Locate the cell with the specified text and output its [X, Y] center coordinate. 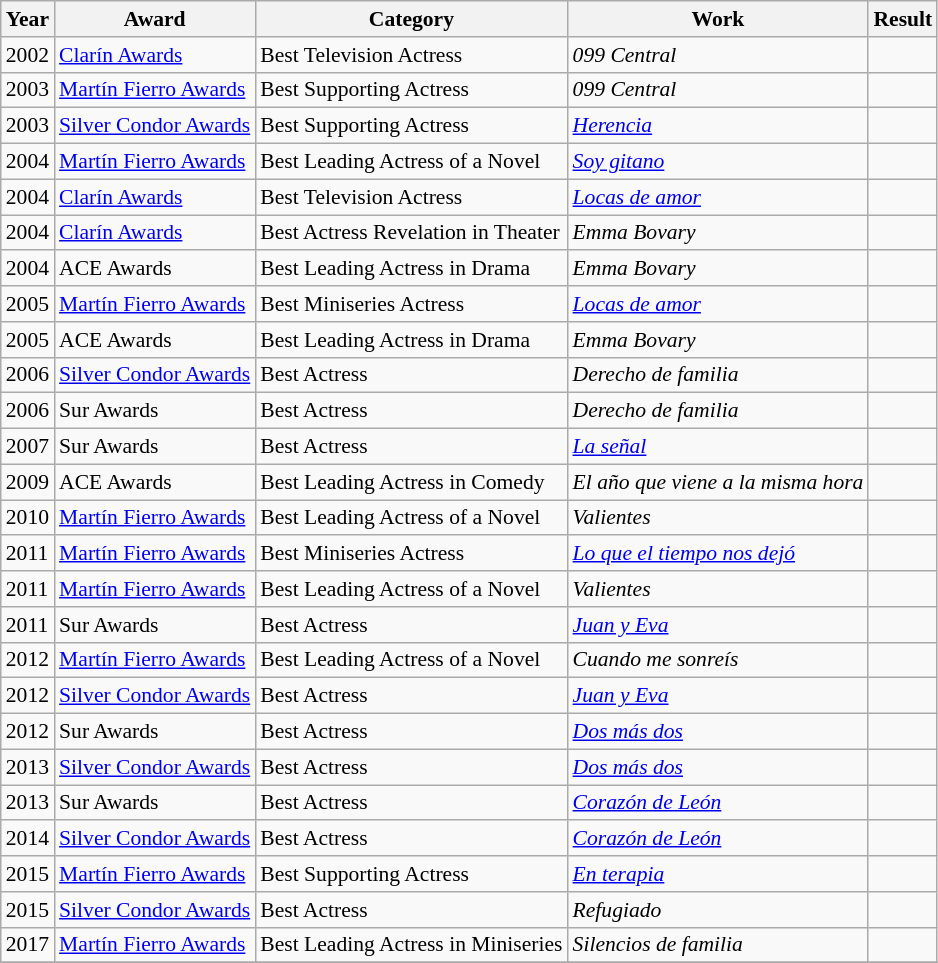
Soy gitano [718, 162]
2010 [28, 518]
Herencia [718, 126]
Lo que el tiempo nos dejó [718, 554]
Cuando me sonreís [718, 660]
Result [902, 19]
Award [154, 19]
2007 [28, 447]
Best Actress Revelation in Theater [411, 233]
Best Leading Actress in Comedy [411, 482]
2014 [28, 839]
Best Leading Actress in Miniseries [411, 945]
2002 [28, 55]
Refugiado [718, 910]
El año que viene a la misma hora [718, 482]
Work [718, 19]
Year [28, 19]
En terapia [718, 874]
Silencios de familia [718, 945]
La señal [718, 447]
Category [411, 19]
2017 [28, 945]
2009 [28, 482]
